Return the (x, y) coordinate for the center point of the cell that contains the specified text.  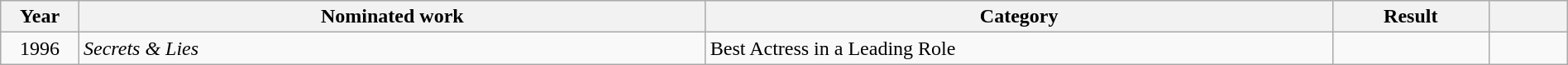
Secrets & Lies (392, 48)
Result (1411, 17)
Best Actress in a Leading Role (1019, 48)
Year (40, 17)
1996 (40, 48)
Category (1019, 17)
Nominated work (392, 17)
